Pinpoint the cell where the given text exists, returning its (X, Y) midpoint coordinate. 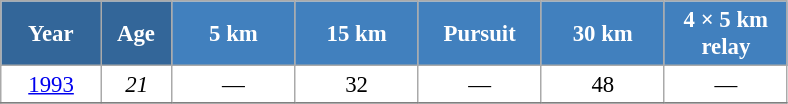
21 (136, 85)
32 (356, 85)
4 × 5 km relay (726, 34)
Year (52, 34)
5 km (234, 34)
Age (136, 34)
30 km (602, 34)
1993 (52, 85)
48 (602, 85)
Pursuit (480, 34)
15 km (356, 34)
